Detect which cell encompasses the target text, then output its [x, y] center coordinate. 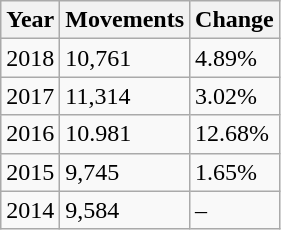
2018 [30, 58]
9,584 [125, 210]
4.89% [235, 58]
Year [30, 20]
1.65% [235, 172]
3.02% [235, 96]
– [235, 210]
12.68% [235, 134]
Movements [125, 20]
10.981 [125, 134]
2016 [30, 134]
11,314 [125, 96]
10,761 [125, 58]
2014 [30, 210]
2015 [30, 172]
2017 [30, 96]
9,745 [125, 172]
Change [235, 20]
